Extract the [x, y] coordinate from the center of the cell holding the provided text.  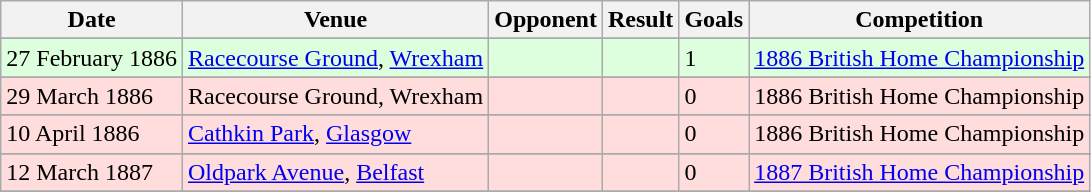
1 [714, 58]
1887 British Home Championship [920, 172]
Cathkin Park, Glasgow [335, 134]
Goals [714, 20]
Date [92, 20]
12 March 1887 [92, 172]
10 April 1886 [92, 134]
Oldpark Avenue, Belfast [335, 172]
Venue [335, 20]
27 February 1886 [92, 58]
Competition [920, 20]
29 March 1886 [92, 96]
Opponent [546, 20]
Result [640, 20]
